Detect which cell encompasses the target text, then output its [x, y] center coordinate. 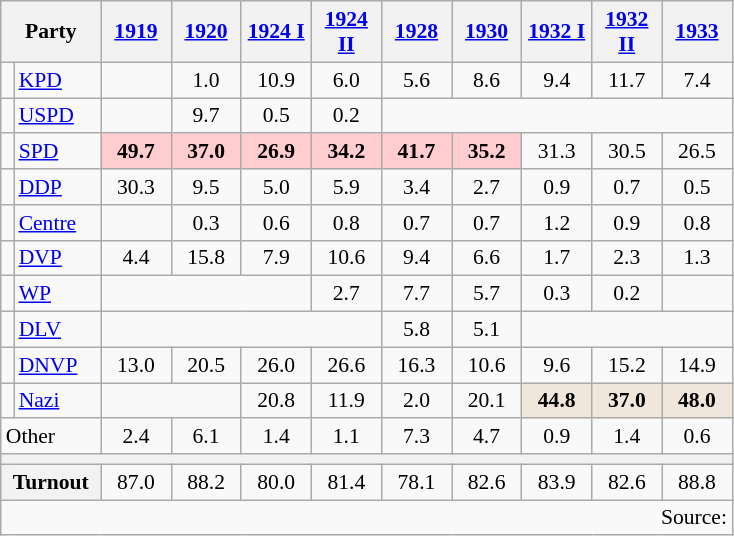
2.4 [136, 437]
16.3 [416, 365]
26.6 [346, 365]
2.3 [627, 258]
34.2 [346, 152]
5.8 [416, 330]
Source: [366, 518]
Nazi [58, 401]
6.1 [206, 437]
8.6 [487, 80]
9.5 [206, 187]
1924 I [276, 32]
7.9 [276, 258]
88.8 [697, 482]
4.4 [136, 258]
DLV [58, 330]
7.4 [697, 80]
20.8 [276, 401]
5.0 [276, 187]
88.2 [206, 482]
1.0 [206, 80]
30.3 [136, 187]
1930 [487, 32]
5.6 [416, 80]
30.5 [627, 152]
3.4 [416, 187]
20.5 [206, 365]
11.9 [346, 401]
1.2 [557, 223]
1919 [136, 32]
11.7 [627, 80]
1.7 [557, 258]
15.2 [627, 365]
9.7 [206, 116]
DNVP [58, 365]
81.4 [346, 482]
80.0 [276, 482]
13.0 [136, 365]
6.6 [487, 258]
DVP [58, 258]
87.0 [136, 482]
2.0 [416, 401]
14.9 [697, 365]
26.0 [276, 365]
SPD [58, 152]
Party [51, 32]
44.8 [557, 401]
KPD [58, 80]
DDP [58, 187]
31.3 [557, 152]
41.7 [416, 152]
1920 [206, 32]
7.7 [416, 294]
1932 II [627, 32]
9.6 [557, 365]
7.3 [416, 437]
20.1 [487, 401]
1924 II [346, 32]
26.5 [697, 152]
26.9 [276, 152]
10.9 [276, 80]
5.9 [346, 187]
4.7 [487, 437]
5.1 [487, 330]
1.3 [697, 258]
48.0 [697, 401]
6.0 [346, 80]
Other [51, 437]
1.1 [346, 437]
15.8 [206, 258]
USPD [58, 116]
1933 [697, 32]
35.2 [487, 152]
1928 [416, 32]
Turnout [51, 482]
78.1 [416, 482]
5.7 [487, 294]
WP [58, 294]
1932 I [557, 32]
83.9 [557, 482]
49.7 [136, 152]
Centre [58, 223]
